From the cell containing the given text, extract its center point as [X, Y] coordinate. 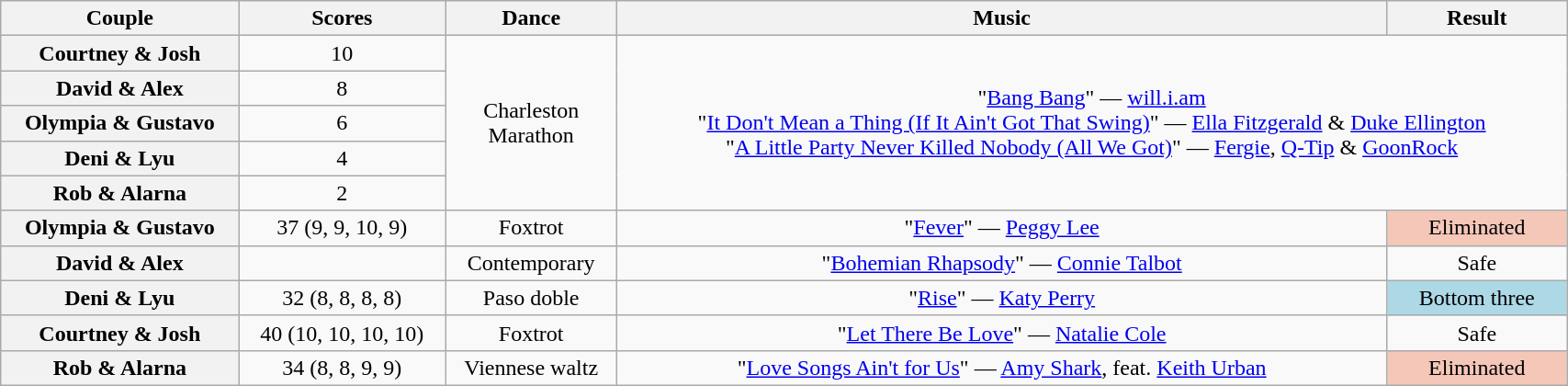
Bottom three [1477, 298]
40 (10, 10, 10, 10) [342, 333]
Paso doble [531, 298]
"Let There Be Love" — Natalie Cole [1002, 333]
8 [342, 88]
Viennese waltz [531, 368]
"Bohemian Rhapsody" — Connie Talbot [1002, 263]
"Fever" — Peggy Lee [1002, 228]
Contemporary [531, 263]
32 (8, 8, 8, 8) [342, 298]
6 [342, 123]
2 [342, 193]
CharlestonMarathon [531, 123]
"Love Songs Ain't for Us" — Amy Shark, feat. Keith Urban [1002, 368]
Dance [531, 18]
10 [342, 53]
Couple [119, 18]
Music [1002, 18]
Result [1477, 18]
4 [342, 158]
"Rise" — Katy Perry [1002, 298]
Scores [342, 18]
37 (9, 9, 10, 9) [342, 228]
34 (8, 8, 9, 9) [342, 368]
